Search for the cell housing the specified text and yield its [X, Y] center coordinate. 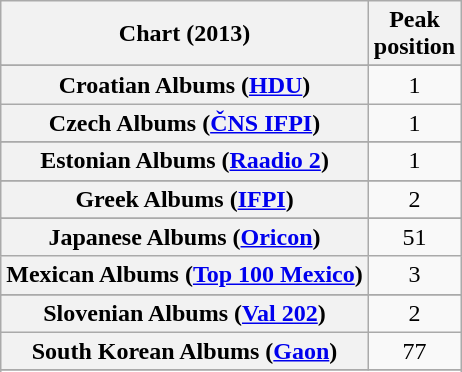
Estonian Albums (Raadio 2) [185, 161]
77 [414, 351]
Japanese Albums (Oricon) [185, 237]
Croatian Albums (HDU) [185, 85]
Chart (2013) [185, 34]
Mexican Albums (Top 100 Mexico) [185, 275]
3 [414, 275]
Peakposition [414, 34]
Slovenian Albums (Val 202) [185, 313]
Czech Albums (ČNS IFPI) [185, 123]
51 [414, 237]
South Korean Albums (Gaon) [185, 351]
Greek Albums (IFPI) [185, 199]
